Search for the cell housing the specified text and yield its [X, Y] center coordinate. 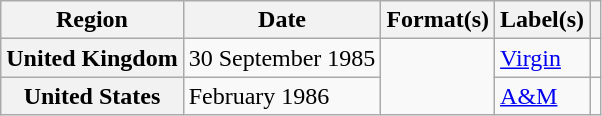
United Kingdom [92, 58]
Date [282, 20]
Format(s) [438, 20]
30 September 1985 [282, 58]
A&M [542, 96]
Label(s) [542, 20]
Virgin [542, 58]
Region [92, 20]
United States [92, 96]
February 1986 [282, 96]
